Determine the (x, y) coordinate at the center of the cell enclosing the given text.  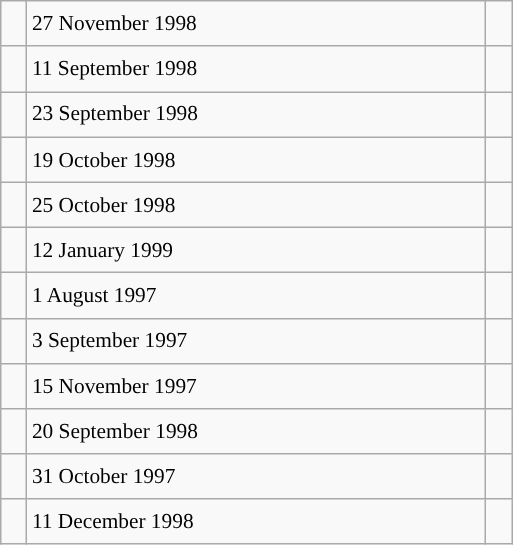
19 October 1998 (256, 160)
11 December 1998 (256, 522)
15 November 1997 (256, 386)
27 November 1998 (256, 24)
11 September 1998 (256, 68)
25 October 1998 (256, 204)
20 September 1998 (256, 432)
1 August 1997 (256, 296)
31 October 1997 (256, 476)
23 September 1998 (256, 114)
12 January 1999 (256, 250)
3 September 1997 (256, 340)
